Find where the given text appears and provide that cell's center as (X, Y) coordinate. 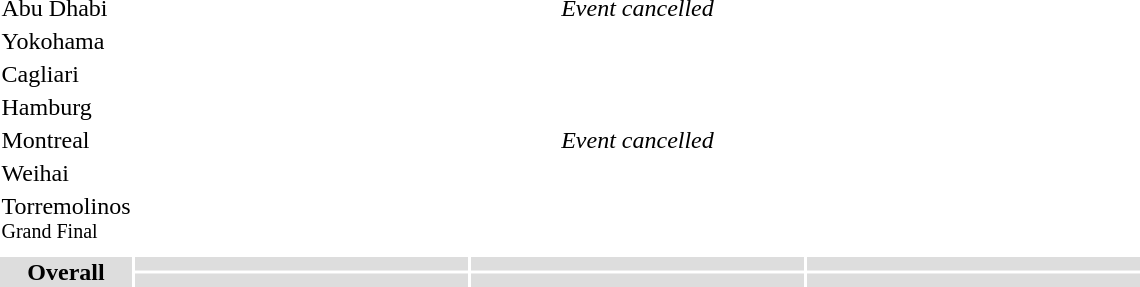
Hamburg (66, 107)
Weihai (66, 173)
Yokohama (66, 41)
Overall (66, 272)
Event cancelled (638, 140)
Montreal (66, 140)
TorremolinosGrand Final (66, 222)
Cagliari (66, 74)
